Return the [x, y] coordinate for the center point of the cell that contains the specified text.  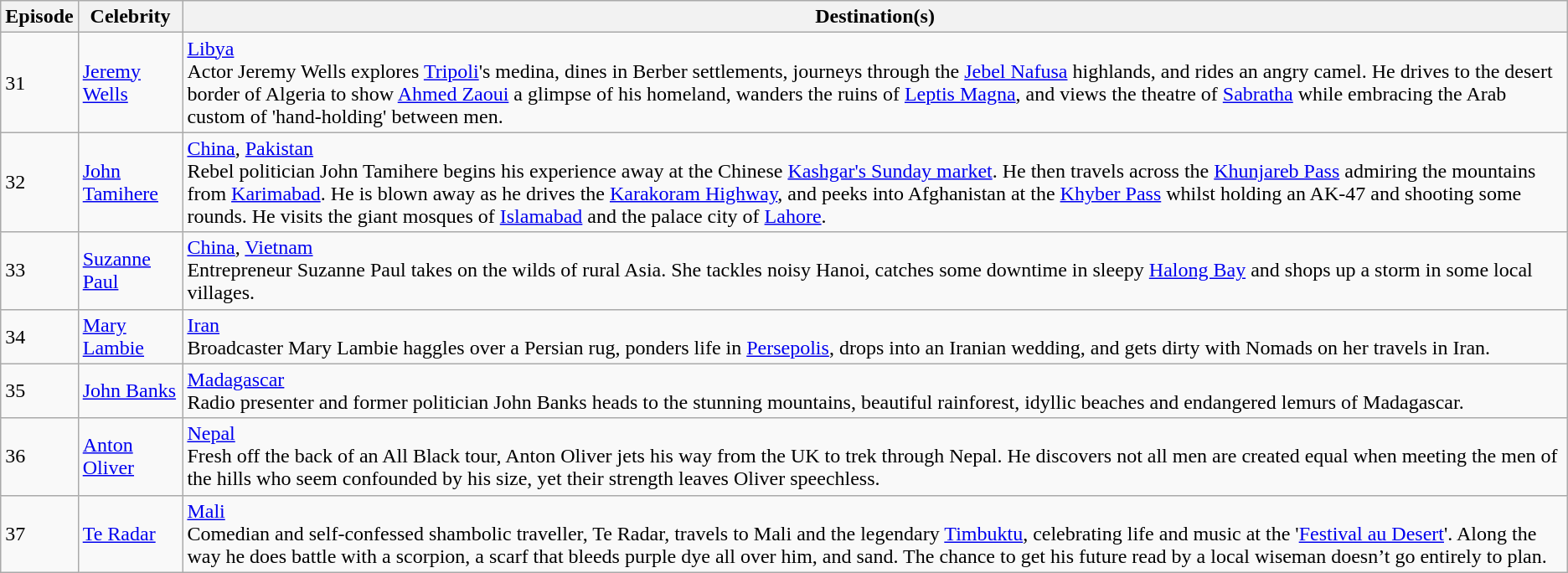
32 [39, 183]
Mary Lambie [131, 337]
John Banks [131, 390]
34 [39, 337]
Te Radar [131, 534]
Jeremy Wells [131, 82]
35 [39, 390]
Anton Oliver [131, 457]
John Tamihere [131, 183]
Suzanne Paul [131, 271]
37 [39, 534]
Celebrity [131, 17]
31 [39, 82]
33 [39, 271]
Destination(s) [874, 17]
36 [39, 457]
Episode [39, 17]
